Scan for the cell matching the given text and deliver its (X, Y) coordinate at center. 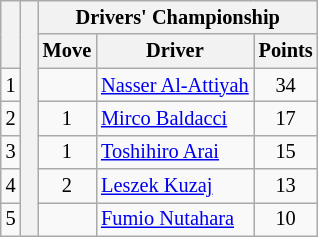
Nasser Al-Attiyah (174, 85)
3 (11, 152)
Driver (174, 51)
17 (286, 118)
34 (286, 85)
Leszek Kuzaj (174, 186)
10 (286, 219)
Fumio Nutahara (174, 219)
15 (286, 152)
Toshihiro Arai (174, 152)
5 (11, 219)
13 (286, 186)
4 (11, 186)
Mirco Baldacci (174, 118)
Drivers' Championship (178, 17)
Points (286, 51)
Move (67, 51)
